Return the (x, y) coordinate for the center point of the cell that contains the specified text.  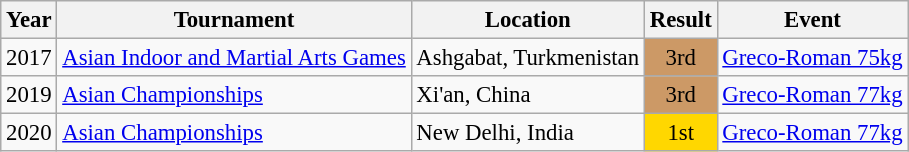
Xi'an, China (528, 95)
2017 (29, 58)
Asian Indoor and Martial Arts Games (234, 58)
Location (528, 20)
New Delhi, India (528, 133)
Ashgabat, Turkmenistan (528, 58)
1st (680, 133)
2019 (29, 95)
Tournament (234, 20)
Event (812, 20)
Greco-Roman 75kg (812, 58)
2020 (29, 133)
Year (29, 20)
Result (680, 20)
